For the text-containing cell, return its midpoint in (X, Y) coordinate format. 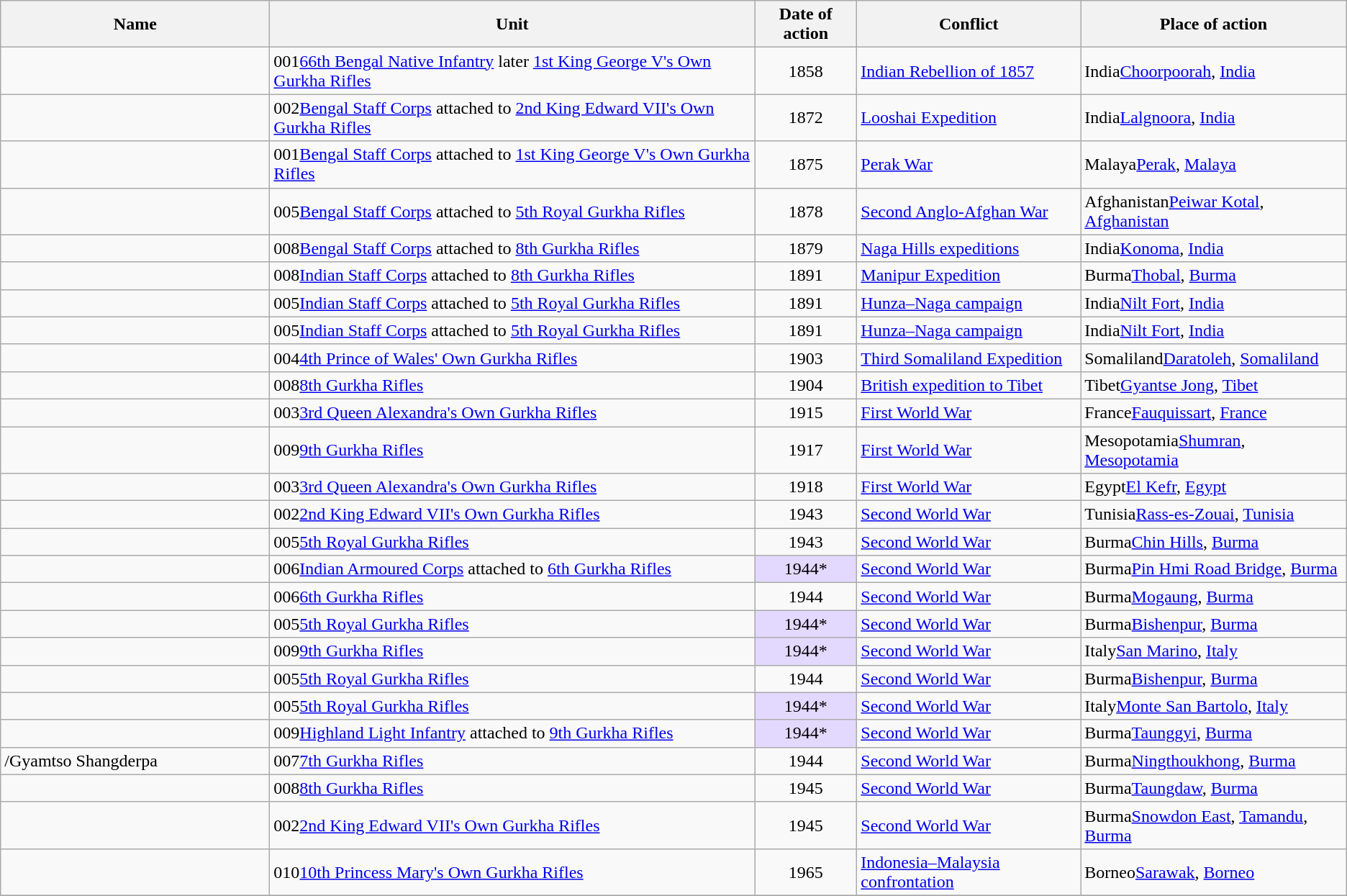
Date of action (806, 24)
Unit (512, 24)
IndiaChoorpoorah, India (1214, 71)
BurmaTaunggyi, Burma (1214, 733)
1918 (806, 487)
1879 (806, 248)
BurmaMogaung, Burma (1214, 597)
SomalilandDaratoleh, Somaliland (1214, 358)
Indonesia–Malaysia confrontation (969, 872)
1858 (806, 71)
008Bengal Staff Corps attached to 8th Gurkha Rifles (512, 248)
002Bengal Staff Corps attached to 2nd King Edward VII's Own Gurkha Rifles (512, 118)
MesopotamiaShumran, Mesopotamia (1214, 449)
BurmaPin Hmi Road Bridge, Burma (1214, 569)
AfghanistanPeiwar Kotal, Afghanistan (1214, 212)
Naga Hills expeditions (969, 248)
Manipur Expedition (969, 276)
1875 (806, 164)
BorneoSarawak, Borneo (1214, 872)
Third Somaliland Expedition (969, 358)
001Bengal Staff Corps attached to 1st King George V's Own Gurkha Rifles (512, 164)
009Highland Light Infantry attached to 9th Gurkha Rifles (512, 733)
1903 (806, 358)
Name (135, 24)
1965 (806, 872)
IndiaKonoma, India (1214, 248)
British expedition to Tibet (969, 385)
1917 (806, 449)
0077th Gurkha Rifles (512, 761)
BurmaChin Hills, Burma (1214, 542)
MalayaPerak, Malaya (1214, 164)
1872 (806, 118)
Indian Rebellion of 1857 (969, 71)
008Indian Staff Corps attached to 8th Gurkha Rifles (512, 276)
Second Anglo-Afghan War (969, 212)
0066th Gurkha Rifles (512, 597)
Looshai Expedition (969, 118)
00166th Bengal Native Infantry later 1st King George V's Own Gurkha Rifles (512, 71)
Conflict (969, 24)
Place of action (1214, 24)
TunisiaRass-es-Zouai, Tunisia (1214, 515)
1915 (806, 412)
01010th Princess Mary's Own Gurkha Rifles (512, 872)
BurmaThobal, Burma (1214, 276)
BurmaTaungdaw, Burma (1214, 788)
005Bengal Staff Corps attached to 5th Royal Gurkha Rifles (512, 212)
BurmaSnowdon East, Tamandu, Burma (1214, 825)
BurmaNingthoukhong, Burma (1214, 761)
EgyptEl Kefr, Egypt (1214, 487)
Perak War (969, 164)
1878 (806, 212)
IndiaLalgnoora, India (1214, 118)
006Indian Armoured Corps attached to 6th Gurkha Rifles (512, 569)
TibetGyantse Jong, Tibet (1214, 385)
0044th Prince of Wales' Own Gurkha Rifles (512, 358)
/Gyamtso Shangderpa (135, 761)
1904 (806, 385)
ItalySan Marino, Italy (1214, 651)
ItalyMonte San Bartolo, Italy (1214, 706)
FranceFauquissart, France (1214, 412)
